Determine the (X, Y) coordinate at the center of the cell enclosing the given text.  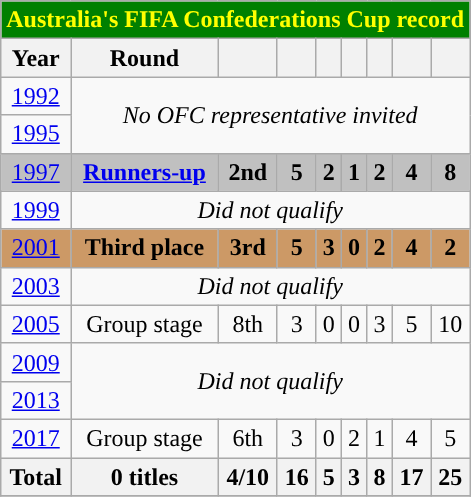
Total (36, 477)
10 (450, 324)
Round (144, 58)
2017 (36, 438)
16 (296, 477)
1999 (36, 210)
2003 (36, 286)
Australia's FIFA Confederations Cup record (236, 20)
Runners-up (144, 172)
2nd (248, 172)
2013 (36, 400)
2009 (36, 362)
1992 (36, 96)
6th (248, 438)
25 (450, 477)
No OFC representative invited (270, 115)
2005 (36, 324)
1997 (36, 172)
17 (412, 477)
8th (248, 324)
1995 (36, 134)
Third place (144, 248)
2001 (36, 248)
0 titles (144, 477)
4/10 (248, 477)
Year (36, 58)
3rd (248, 248)
